From the cell containing the given text, extract its center point as (X, Y) coordinate. 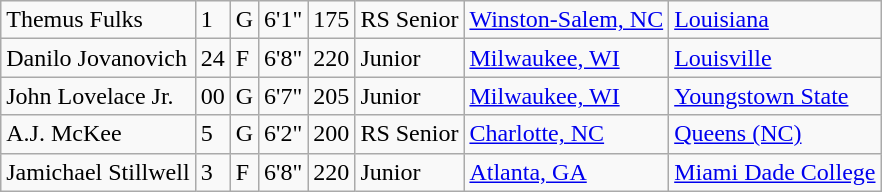
Charlotte, NC (566, 134)
Jamichael Stillwell (98, 172)
24 (212, 58)
Themus Fulks (98, 20)
00 (212, 96)
A.J. McKee (98, 134)
Youngstown State (775, 96)
Louisiana (775, 20)
Danilo Jovanovich (98, 58)
175 (332, 20)
Atlanta, GA (566, 172)
6'7" (284, 96)
5 (212, 134)
6'1" (284, 20)
205 (332, 96)
200 (332, 134)
Miami Dade College (775, 172)
John Lovelace Jr. (98, 96)
6'2" (284, 134)
Queens (NC) (775, 134)
Winston-Salem, NC (566, 20)
Louisville (775, 58)
1 (212, 20)
3 (212, 172)
